Return the (x, y) coordinate for the center point of the cell that contains the specified text.  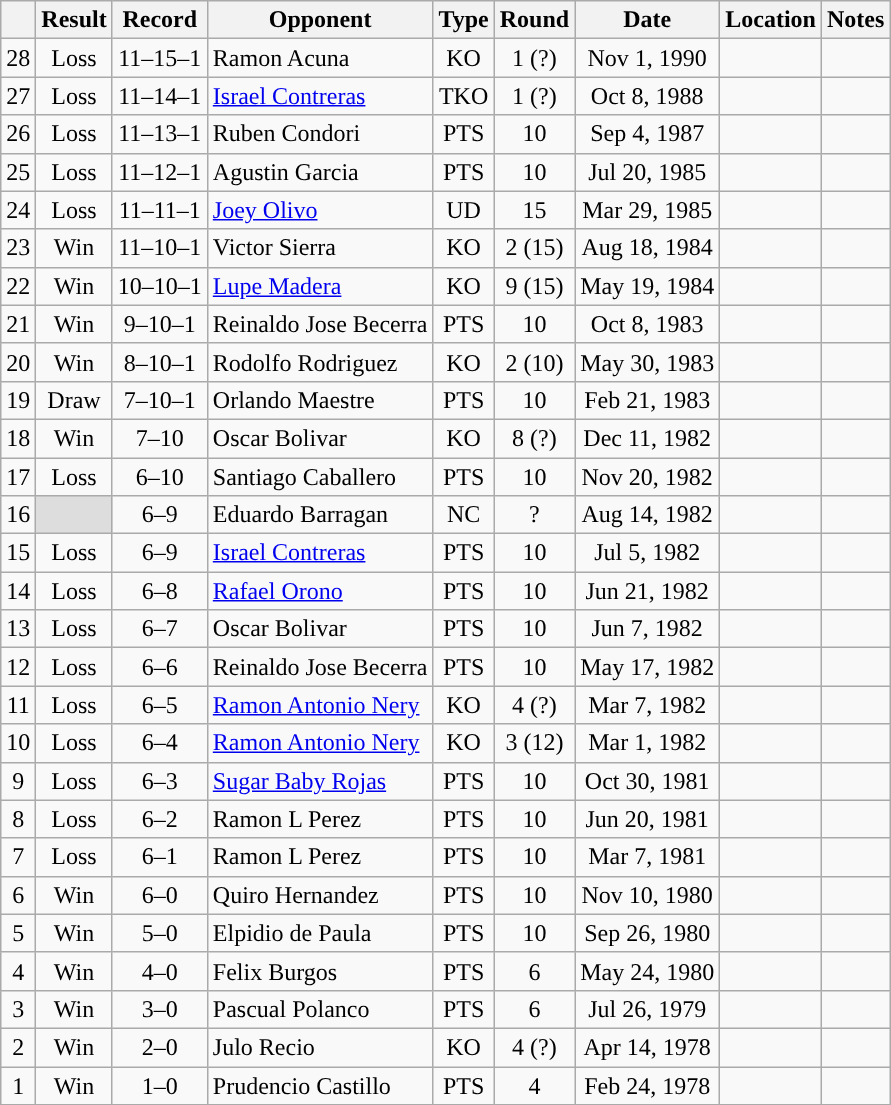
Eduardo Barragan (320, 515)
Feb 21, 1983 (648, 400)
9 (15) (534, 286)
12 (18, 667)
9–10–1 (160, 324)
Lupe Madera (320, 286)
Ramon Acuna (320, 58)
7–10 (160, 438)
28 (18, 58)
20 (18, 362)
Jul 5, 1982 (648, 553)
Rafael Orono (320, 591)
Location (771, 20)
Nov 1, 1990 (648, 58)
13 (18, 629)
TKO (464, 96)
May 24, 1980 (648, 971)
Mar 7, 1981 (648, 857)
6–5 (160, 705)
Orlando Maestre (320, 400)
14 (18, 591)
6–4 (160, 743)
Victor Sierra (320, 248)
6–10 (160, 477)
1 (18, 1085)
Prudencio Castillo (320, 1085)
6–8 (160, 591)
Oct 8, 1988 (648, 96)
Felix Burgos (320, 971)
11–10–1 (160, 248)
11–11–1 (160, 210)
Dec 11, 1982 (648, 438)
Elpidio de Paula (320, 933)
23 (18, 248)
7 (18, 857)
6–1 (160, 857)
11–13–1 (160, 134)
6–3 (160, 781)
11–15–1 (160, 58)
Sugar Baby Rojas (320, 781)
Notes (855, 20)
5–0 (160, 933)
10–10–1 (160, 286)
Aug 14, 1982 (648, 515)
UD (464, 210)
Sep 26, 1980 (648, 933)
2 (10) (534, 362)
26 (18, 134)
22 (18, 286)
Jul 26, 1979 (648, 1009)
6–7 (160, 629)
18 (18, 438)
Aug 18, 1984 (648, 248)
1–0 (160, 1085)
Agustin Garcia (320, 172)
2–0 (160, 1047)
17 (18, 477)
Type (464, 20)
NC (464, 515)
Julo Recio (320, 1047)
11–14–1 (160, 96)
24 (18, 210)
Sep 4, 1987 (648, 134)
Apr 14, 1978 (648, 1047)
8 (18, 819)
27 (18, 96)
Rodolfo Rodriguez (320, 362)
Nov 10, 1980 (648, 895)
3–0 (160, 1009)
8–10–1 (160, 362)
Jul 20, 1985 (648, 172)
19 (18, 400)
25 (18, 172)
Mar 29, 1985 (648, 210)
Nov 20, 1982 (648, 477)
Jun 7, 1982 (648, 629)
Oct 30, 1981 (648, 781)
6–0 (160, 895)
May 19, 1984 (648, 286)
Quiro Hernandez (320, 895)
Jun 20, 1981 (648, 819)
7–10–1 (160, 400)
11–12–1 (160, 172)
2 (15) (534, 248)
Joey Olivo (320, 210)
Draw (74, 400)
Opponent (320, 20)
May 17, 1982 (648, 667)
Record (160, 20)
Date (648, 20)
? (534, 515)
6–2 (160, 819)
Pascual Polanco (320, 1009)
5 (18, 933)
Oct 8, 1983 (648, 324)
Round (534, 20)
3 (12) (534, 743)
16 (18, 515)
Santiago Caballero (320, 477)
6–6 (160, 667)
21 (18, 324)
Feb 24, 1978 (648, 1085)
3 (18, 1009)
2 (18, 1047)
Jun 21, 1982 (648, 591)
4–0 (160, 971)
8 (?) (534, 438)
Mar 7, 1982 (648, 705)
Result (74, 20)
Mar 1, 1982 (648, 743)
Ruben Condori (320, 134)
May 30, 1983 (648, 362)
9 (18, 781)
11 (18, 705)
